Pinpoint the cell where the given text exists, returning its [X, Y] midpoint coordinate. 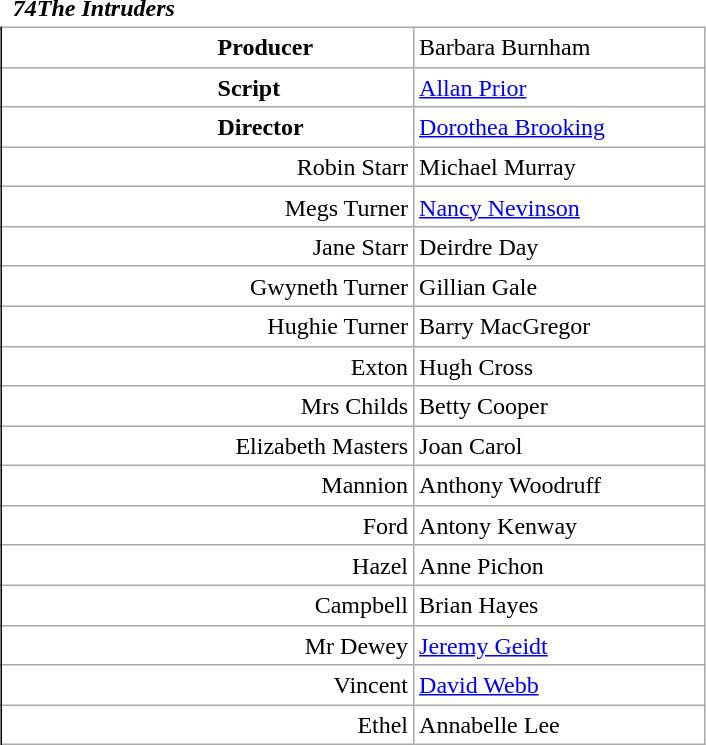
Allan Prior [560, 87]
Ford [208, 525]
Exton [208, 366]
Megs Turner [208, 207]
Hughie Turner [208, 326]
Deirdre Day [560, 247]
Elizabeth Masters [208, 446]
Annabelle Lee [560, 725]
Dorothea Brooking [560, 127]
David Webb [560, 685]
Anthony Woodruff [560, 486]
Producer [208, 47]
Script [208, 87]
Ethel [208, 725]
Gwyneth Turner [208, 286]
Mrs Childs [208, 406]
Jeremy Geidt [560, 645]
Antony Kenway [560, 525]
Betty Cooper [560, 406]
Brian Hayes [560, 605]
Anne Pichon [560, 565]
Director [208, 127]
Hazel [208, 565]
Campbell [208, 605]
Michael Murray [560, 167]
Joan Carol [560, 446]
Nancy Nevinson [560, 207]
Robin Starr [208, 167]
Mr Dewey [208, 645]
Gillian Gale [560, 286]
Barry MacGregor [560, 326]
Barbara Burnham [560, 47]
Hugh Cross [560, 366]
Vincent [208, 685]
Jane Starr [208, 247]
Mannion [208, 486]
